Scan for the cell matching the given text and deliver its [X, Y] coordinate at center. 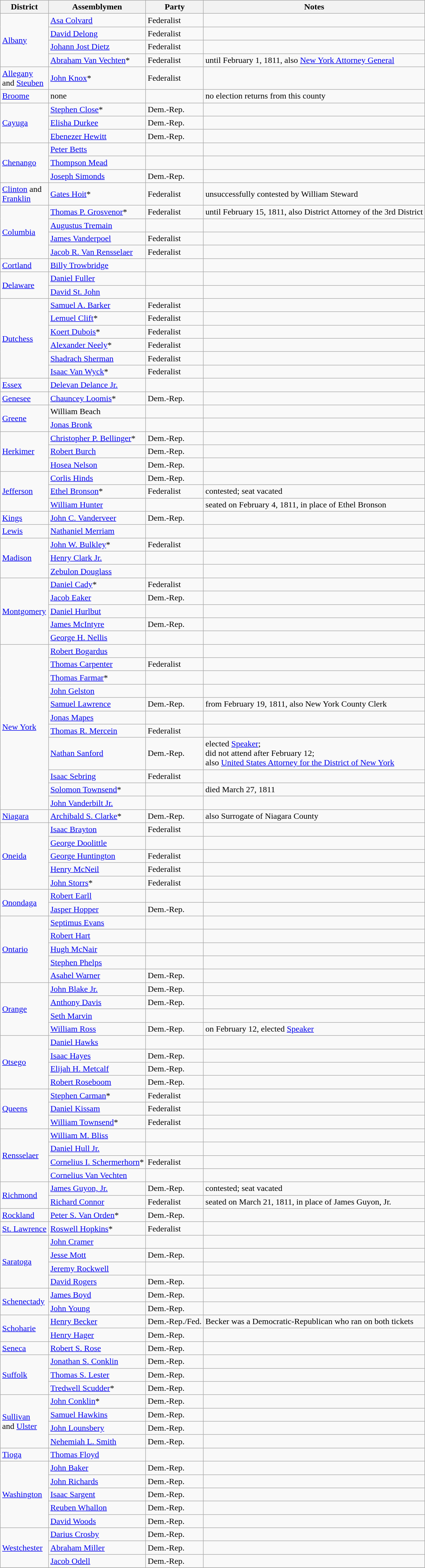
Reuben Whallon [97, 1508]
Onondaga [24, 903]
John Lounsbery [97, 1428]
elected Speaker; did not attend after February 12; also United States Attorney for the District of New York [314, 753]
died March 27, 1811 [314, 789]
Jonas Bronk [97, 425]
Allegany and Steuben [24, 78]
Essex [24, 385]
John Baker [97, 1468]
Suffolk [24, 1375]
Robert S. Rose [97, 1348]
Samuel A. Barker [97, 305]
Robert Hart [97, 936]
Daniel Cady* [97, 584]
Rensselaer [24, 1155]
from February 19, 1811, also New York County Clerk [314, 704]
Robert Roseboom [97, 1082]
Daniel Kissam [97, 1109]
Jasper Hopper [97, 909]
Thomas S. Lester [97, 1375]
none [97, 96]
Thomas P. Grosvenor* [97, 212]
Seneca [24, 1348]
Assemblymen [97, 7]
Stephen Phelps [97, 962]
William Beach [97, 412]
Daniel Hurlbut [97, 611]
Tioga [24, 1454]
Herkimer [24, 451]
Cornelius Van Vechten [97, 1175]
until February 15, 1811, also District Attorney of the 3rd District [314, 212]
Schoharie [24, 1328]
Jacob Eaker [97, 598]
Jeremy Rockwell [97, 1268]
unsuccessfully contested by William Steward [314, 194]
Stephen Close* [97, 109]
Daniel Hull Jr. [97, 1149]
George H. Nellis [97, 638]
Thomas Carpenter [97, 664]
Daniel Fuller [97, 279]
Stephen Carman* [97, 1096]
Anthony Davis [97, 1002]
Genesee [24, 398]
seated on March 21, 1811, in place of James Guyon, Jr. [314, 1202]
Sullivan and Ulster [24, 1421]
Ontario [24, 949]
Niagara [24, 816]
John Gelston [97, 691]
David St. John [97, 292]
John Vanderbilt Jr. [97, 803]
Thompson Mead [97, 162]
Isaac Van Wyck* [97, 371]
Joseph Simonds [97, 176]
George Huntington [97, 856]
Delevan Delance Jr. [97, 385]
Jesse Mott [97, 1255]
Alexander Neely* [97, 345]
Robert Burch [97, 451]
Isaac Brayton [97, 829]
Cortland [24, 265]
Thomas R. Mercein [97, 731]
John Richards [97, 1481]
New York [24, 727]
James Boyd [97, 1295]
Jonathan S. Conklin [97, 1361]
John Conklin* [97, 1401]
Henry Clark Jr. [97, 558]
until February 1, 1811, also New York Attorney General [314, 60]
Asahel Warner [97, 976]
Seth Marvin [97, 1016]
Nehemiah L. Smith [97, 1441]
Otsego [24, 1062]
Archibald S. Clarke* [97, 816]
Billy Trowbridge [97, 265]
David Woods [97, 1521]
Abraham Miller [97, 1548]
William Townsend* [97, 1122]
District [24, 7]
Asa Colvard [97, 20]
Jacob R. Van Rensselaer [97, 252]
Abraham Van Vechten* [97, 60]
Chauncey Loomis* [97, 398]
David Delong [97, 34]
Queens [24, 1109]
Tredwell Scudder* [97, 1388]
Nathan Sanford [97, 753]
Oneida [24, 856]
Robert Bogardus [97, 651]
Jonas Mapes [97, 717]
Elisha Durkee [97, 123]
William Ross [97, 1029]
Hugh McNair [97, 949]
Lewis [24, 531]
Thomas Floyd [97, 1454]
James Guyon, Jr. [97, 1188]
Party [175, 7]
Corlis Hinds [97, 478]
Robert Earll [97, 896]
Nathaniel Merriam [97, 531]
Jacob Odell [97, 1561]
Gates Hoit* [97, 194]
Ethel Bronson* [97, 491]
Saratoga [24, 1262]
Koert Dubois* [97, 332]
John Blake Jr. [97, 989]
Cayuga [24, 123]
Solomon Townsend* [97, 789]
Isaac Sebring [97, 776]
Ebenezer Hewitt [97, 136]
Christopher P. Bellinger* [97, 438]
Henry Becker [97, 1322]
Broome [24, 96]
Jefferson [24, 491]
Samuel Hawkins [97, 1415]
Shadrach Sherman [97, 358]
Notes [314, 7]
John W. Bulkley* [97, 544]
Chenango [24, 162]
Darius Crosby [97, 1534]
on February 12, elected Speaker [314, 1029]
Montgomery [24, 611]
Greene [24, 418]
Elijah H. Metcalf [97, 1069]
Kings [24, 518]
Westchester [24, 1548]
Cornelius I. Schermerhorn* [97, 1162]
St. Lawrence [24, 1228]
William Hunter [97, 505]
John Young [97, 1308]
Dutchess [24, 338]
Washington [24, 1494]
John Cramer [97, 1242]
also Surrogate of Niagara County [314, 816]
George Doolittle [97, 843]
James Vanderpoel [97, 239]
Zebulon Douglass [97, 571]
seated on February 4, 1811, in place of Ethel Bronson [314, 505]
Orange [24, 1009]
Daniel Hawks [97, 1042]
Henry Hager [97, 1335]
Clinton and Franklin [24, 194]
Rockland [24, 1215]
Columbia [24, 232]
David Rogers [97, 1282]
Henry McNeil [97, 869]
William M. Bliss [97, 1135]
Septimus Evans [97, 923]
no election returns from this county [314, 96]
Roswell Hopkins* [97, 1228]
Dem.-Rep./Fed. [175, 1322]
Lemuel Clift* [97, 318]
John Knox* [97, 78]
Richard Connor [97, 1202]
James McIntyre [97, 624]
Richmond [24, 1195]
John Storrs* [97, 883]
Delaware [24, 285]
Thomas Farmar* [97, 678]
Albany [24, 40]
Isaac Hayes [97, 1056]
Augustus Tremain [97, 225]
Schenectady [24, 1302]
Madison [24, 558]
John C. Vanderveer [97, 518]
Johann Jost Dietz [97, 47]
Samuel Lawrence [97, 704]
Peter Betts [97, 149]
Hosea Nelson [97, 465]
Peter S. Van Orden* [97, 1215]
Isaac Sargent [97, 1495]
Becker was a Democratic-Republican who ran on both tickets [314, 1322]
